Output the [x, y] coordinate of the center of the cell containing the given text.  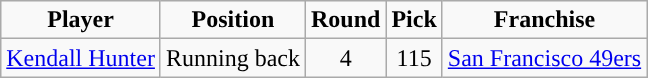
Running back [232, 58]
115 [414, 58]
Kendall Hunter [81, 58]
Round [345, 20]
Franchise [544, 20]
4 [345, 58]
San Francisco 49ers [544, 58]
Pick [414, 20]
Player [81, 20]
Position [232, 20]
